Find where the given text appears and provide that cell's center as (X, Y) coordinate. 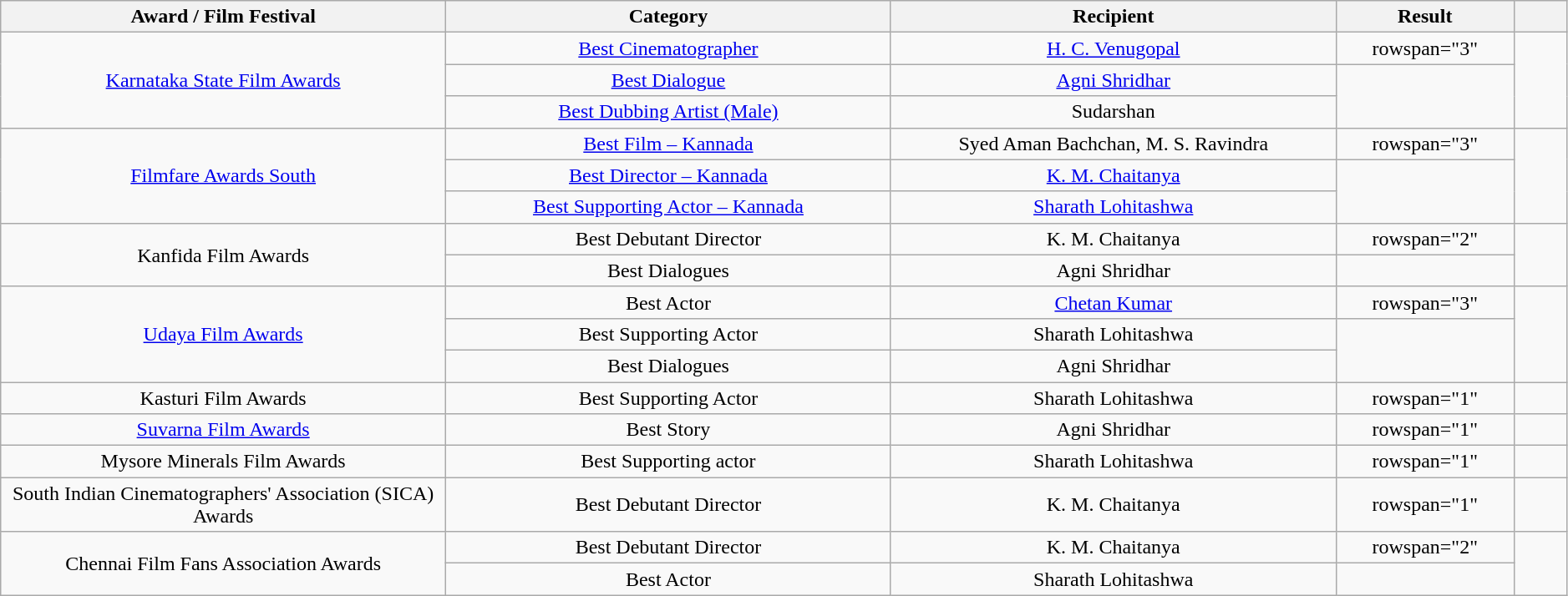
Best Cinematographer (668, 48)
South Indian Cinematographers' Association (SICA) Awards (224, 504)
Best Supporting Actor – Kannada (668, 207)
Suvarna Film Awards (224, 430)
Category (668, 17)
Sudarshan (1113, 112)
Result (1425, 17)
Best Story (668, 430)
Best Dubbing Artist (Male) (668, 112)
Best Film – Kannada (668, 144)
Award / Film Festival (224, 17)
Syed Aman Bachchan, M. S. Ravindra (1113, 144)
H. C. Venugopal (1113, 48)
Mysore Minerals Film Awards (224, 462)
Udaya Film Awards (224, 334)
Best Supporting actor (668, 462)
Best Dialogue (668, 80)
Kasturi Film Awards (224, 398)
Recipient (1113, 17)
Filmfare Awards South (224, 175)
Best Director – Kannada (668, 175)
Chetan Kumar (1113, 302)
Karnataka State Film Awards (224, 80)
Chennai Film Fans Association Awards (224, 563)
Kanfida Film Awards (224, 255)
